For the text-containing cell, return its midpoint in [X, Y] coordinate format. 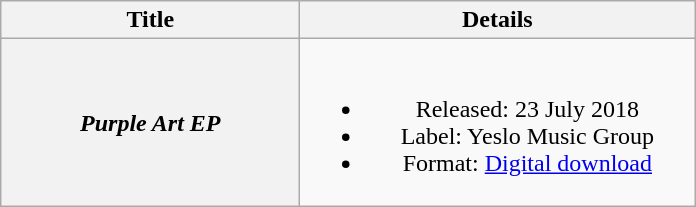
Details [498, 20]
Released: 23 July 2018Label: Yeslo Music GroupFormat: Digital download [498, 122]
Purple Art EP [150, 122]
Title [150, 20]
